Return the (X, Y) coordinate for the center point of the cell that contains the specified text.  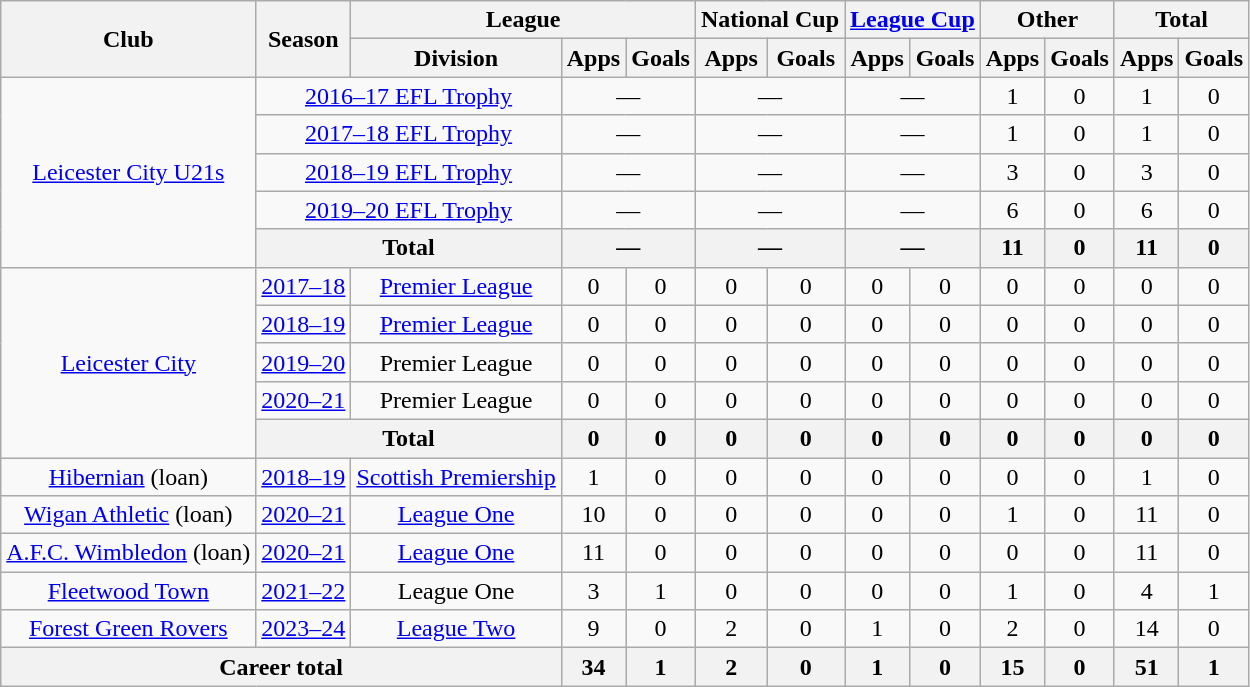
Fleetwood Town (128, 591)
2017–18 EFL Trophy (408, 134)
10 (593, 515)
A.F.C. Wimbledon (loan) (128, 553)
2016–17 EFL Trophy (408, 96)
Forest Green Rovers (128, 629)
National Cup (770, 20)
Wigan Athletic (loan) (128, 515)
Scottish Premiership (456, 477)
14 (1146, 629)
2017–18 (304, 286)
15 (1012, 667)
2019–20 (304, 362)
34 (593, 667)
Division (456, 58)
Season (304, 39)
League (524, 20)
League Two (456, 629)
Leicester City (128, 362)
9 (593, 629)
League Cup (913, 20)
4 (1146, 591)
2023–24 (304, 629)
Hibernian (loan) (128, 477)
Club (128, 39)
51 (1146, 667)
Leicester City U21s (128, 172)
Career total (282, 667)
2018–19 EFL Trophy (408, 172)
2019–20 EFL Trophy (408, 210)
Other (1047, 20)
2021–22 (304, 591)
